For the text-containing cell, return its midpoint in [X, Y] coordinate format. 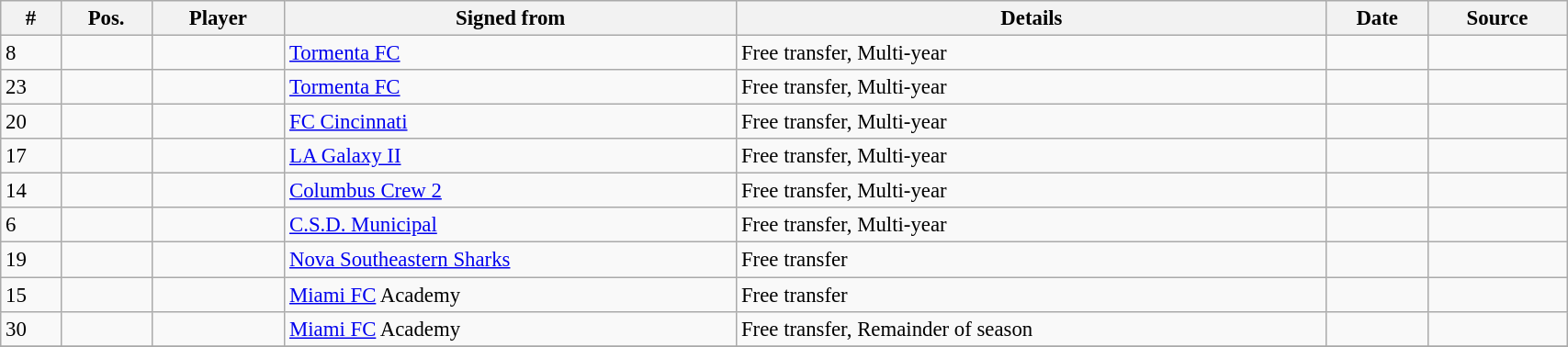
8 [31, 53]
19 [31, 260]
Source [1497, 18]
6 [31, 225]
# [31, 18]
23 [31, 87]
Free transfer, Remainder of season [1032, 329]
Nova Southeastern Sharks [511, 260]
14 [31, 191]
30 [31, 329]
Player [219, 18]
20 [31, 122]
Columbus Crew 2 [511, 191]
Signed from [511, 18]
LA Galaxy II [511, 156]
15 [31, 295]
Date [1377, 18]
Pos. [107, 18]
Details [1032, 18]
FC Cincinnati [511, 122]
17 [31, 156]
C.S.D. Municipal [511, 225]
